From the cell containing the given text, extract its center point as (x, y) coordinate. 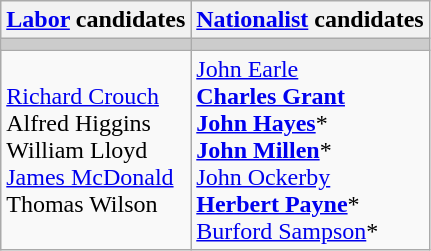
John EarleCharles GrantJohn Hayes*John Millen*John OckerbyHerbert Payne*Burford Sampson* (310, 150)
Labor candidates (96, 20)
Richard CrouchAlfred HigginsWilliam LloydJames McDonaldThomas Wilson (96, 150)
Nationalist candidates (310, 20)
